Capture the cell that displays the provided text and extract its [x, y] central coordinate. 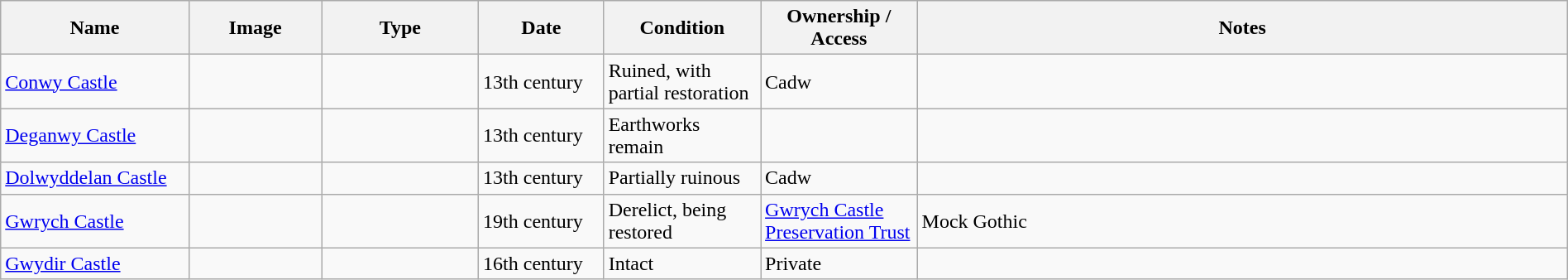
Deganwy Castle [94, 136]
Derelict, being restored [681, 220]
Intact [681, 263]
Date [542, 28]
Notes [1242, 28]
Gwrych Castle Preservation Trust [839, 220]
Conwy Castle [94, 81]
Partially ruinous [681, 178]
19th century [542, 220]
Gwydir Castle [94, 263]
Dolwyddelan Castle [94, 178]
Earthworks remain [681, 136]
Name [94, 28]
16th century [542, 263]
Ownership / Access [839, 28]
Image [255, 28]
Gwrych Castle [94, 220]
Type [400, 28]
Ruined, with partial restoration [681, 81]
Condition [681, 28]
Private [839, 263]
Mock Gothic [1242, 220]
